For the text-containing cell, return its midpoint in [X, Y] coordinate format. 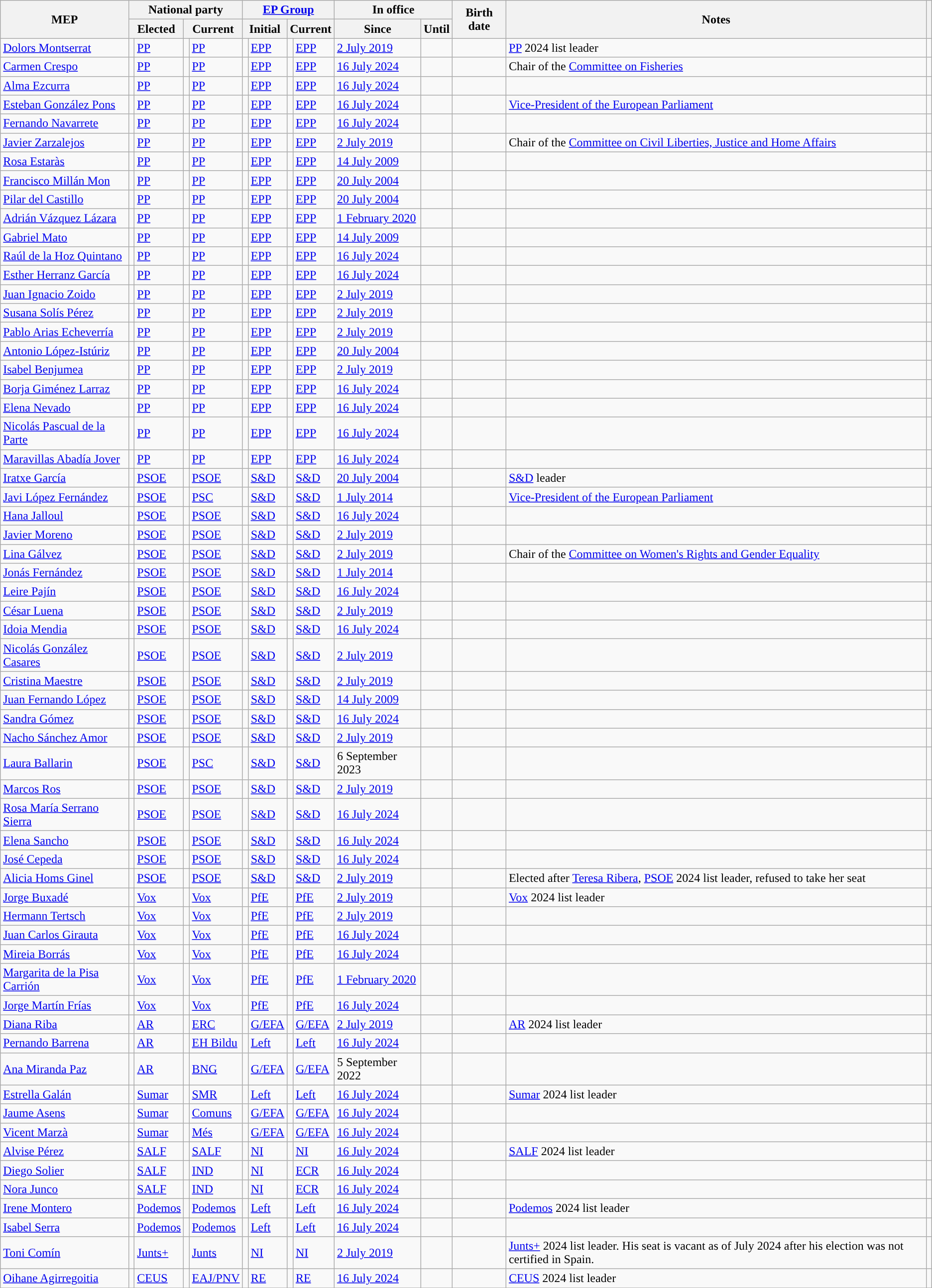
Isabel Serra [65, 1227]
Esteban González Pons [65, 105]
Vox 2024 list leader [716, 897]
Susana Solís Pérez [65, 313]
Adrián Vázquez Lázara [65, 218]
Mireia Borrás [65, 954]
Raúl de la Hoz Quintano [65, 256]
In office [393, 10]
Lina Gálvez [65, 554]
Comuns [216, 1113]
Dolors Montserrat [65, 48]
Maravillas Abadía Jover [65, 459]
Jaume Asens [65, 1113]
Cristina Maestre [65, 681]
Idoia Mendia [65, 630]
Until [437, 29]
Vicent Marzà [65, 1132]
AR 2024 list leader [716, 1024]
Alma Ezcurra [65, 86]
Notes [716, 19]
Jorge Buxadé [65, 897]
Esther Herranz García [65, 275]
Juan Carlos Girauta [65, 935]
Initial [265, 29]
National party [186, 10]
Isabel Benjumea [65, 370]
Podemos 2024 list leader [716, 1208]
Alicia Homs Ginel [65, 878]
Birth date [479, 19]
Juan Fernando López [65, 700]
Oihane Agirregoitia [65, 1279]
Elena Sancho [65, 840]
Pilar del Castillo [65, 199]
Javier Zarzalejos [65, 142]
Jonás Fernández [65, 573]
Nicolás González Casares [65, 655]
Elected after Teresa Ribera, PSOE 2024 list leader, refused to take her seat [716, 878]
Més [216, 1132]
CEUS 2024 list leader [716, 1279]
Estrella Galán [65, 1094]
ERC [216, 1024]
Hana Jalloul [65, 516]
6 September 2023 [377, 763]
Elena Nevado [65, 408]
Juan Ignacio Zoido [65, 294]
Since [377, 29]
Toni Comín [65, 1253]
Rosa María Serrano Sierra [65, 814]
MEP [65, 19]
Alvise Pérez [65, 1151]
Junts+ [159, 1253]
Francisco Millán Mon [65, 180]
José Cepeda [65, 859]
Diana Riba [65, 1024]
BNG [216, 1069]
Antonio López-Istúriz [65, 351]
Fernando Navarrete [65, 123]
Borja Giménez Larraz [65, 389]
César Luena [65, 611]
5 September 2022 [377, 1069]
Junts+ 2024 list leader. His seat is vacant as of July 2024 after his election was not certified in Spain. [716, 1253]
Hermann Tertsch [65, 916]
Junts [216, 1253]
Gabriel Mato [65, 237]
Rosa Estaràs [65, 161]
SALF 2024 list leader [716, 1151]
Margarita de la Pisa Carrión [65, 979]
SMR [216, 1094]
Nacho Sánchez Amor [65, 738]
EP Group [288, 10]
Sandra Gómez [65, 719]
S&D leader [716, 478]
Chair of the Committee on Civil Liberties, Justice and Home Affairs [716, 142]
Jorge Martín Frías [65, 1005]
PP 2024 list leader [716, 48]
Carmen Crespo [65, 67]
Pablo Arias Echeverría [65, 332]
Javier Moreno [65, 535]
Pernando Barrena [65, 1043]
Chair of the Committee on Women's Rights and Gender Equality [716, 554]
Nicolás Pascual de la Parte [65, 433]
Sumar 2024 list leader [716, 1094]
Elected [156, 29]
EH Bildu [216, 1043]
Irene Montero [65, 1208]
Laura Ballarin [65, 763]
Chair of the Committee on Fisheries [716, 67]
Javi López Fernández [65, 497]
Leire Pajín [65, 592]
Diego Solier [65, 1170]
Iratxe García [65, 478]
Nora Junco [65, 1189]
EAJ/PNV [216, 1279]
Marcos Ros [65, 789]
CEUS [159, 1279]
Ana Miranda Paz [65, 1069]
